From the cell containing the given text, extract its center point as [x, y] coordinate. 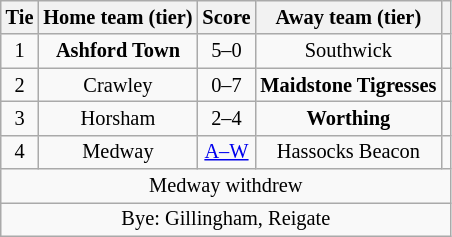
Ashford Town [118, 51]
Hassocks Beacon [348, 152]
Horsham [118, 118]
A–W [226, 152]
0–7 [226, 85]
1 [20, 51]
2 [20, 85]
3 [20, 118]
Home team (tier) [118, 17]
Medway [118, 152]
Bye: Gillingham, Reigate [226, 219]
Medway withdrew [226, 186]
Away team (tier) [348, 17]
Score [226, 17]
4 [20, 152]
Crawley [118, 85]
Worthing [348, 118]
Southwick [348, 51]
Maidstone Tigresses [348, 85]
2–4 [226, 118]
5–0 [226, 51]
Tie [20, 17]
